Return (x, y) of the center of cell containing provided text 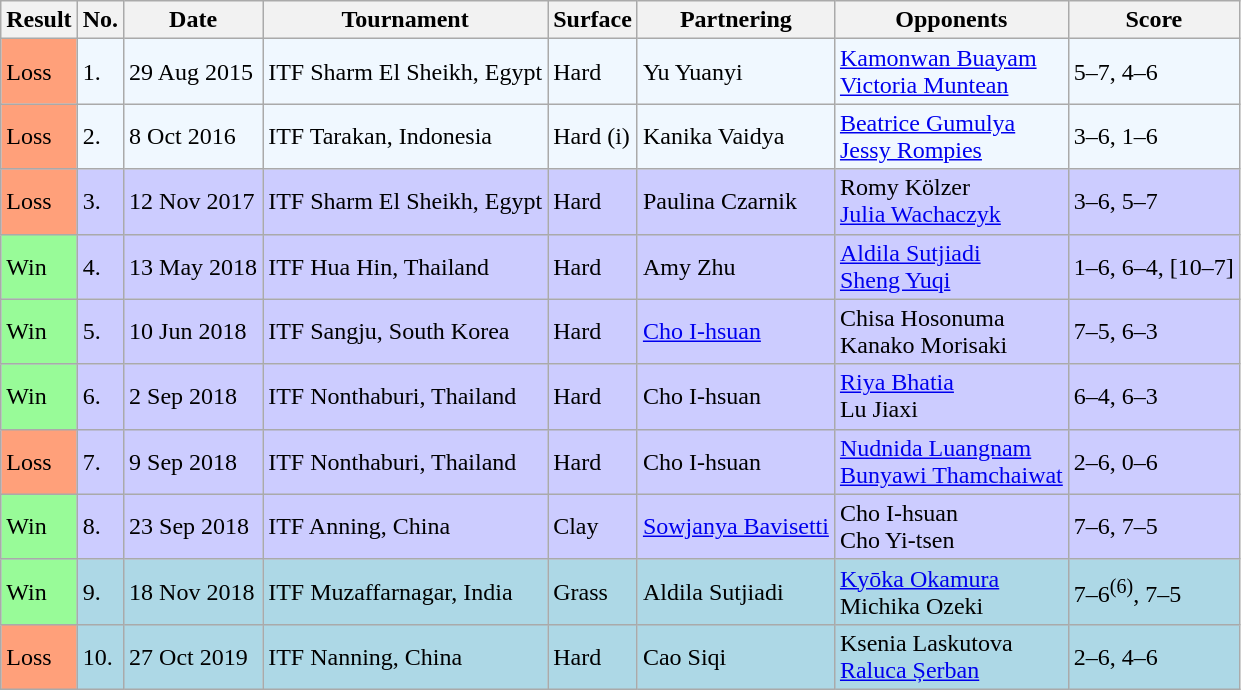
1–6, 6–4, [10–7] (1154, 266)
Chisa Hosonuma Kanako Morisaki (951, 332)
Paulina Czarnik (736, 202)
7. (100, 462)
Grass (593, 592)
4. (100, 266)
Beatrice Gumulya Jessy Rompies (951, 136)
Date (194, 20)
Riya Bhatia Lu Jiaxi (951, 396)
ITF Hua Hin, Thailand (406, 266)
7–5, 6–3 (1154, 332)
Opponents (951, 20)
8. (100, 526)
Surface (593, 20)
5. (100, 332)
6–4, 6–3 (1154, 396)
Clay (593, 526)
1. (100, 72)
8 Oct 2016 (194, 136)
2–6, 0–6 (1154, 462)
Sowjanya Bavisetti (736, 526)
Kyōka Okamura Michika Ozeki (951, 592)
9. (100, 592)
No. (100, 20)
Result (39, 20)
6. (100, 396)
9 Sep 2018 (194, 462)
Amy Zhu (736, 266)
Score (1154, 20)
ITF Sangju, South Korea (406, 332)
3–6, 1–6 (1154, 136)
ITF Muzaffarnagar, India (406, 592)
Aldila Sutjiadi (736, 592)
27 Oct 2019 (194, 656)
13 May 2018 (194, 266)
2–6, 4–6 (1154, 656)
Tournament (406, 20)
2. (100, 136)
ITF Tarakan, Indonesia (406, 136)
7–6(6), 7–5 (1154, 592)
3–6, 5–7 (1154, 202)
29 Aug 2015 (194, 72)
Kamonwan Buayam Victoria Muntean (951, 72)
5–7, 4–6 (1154, 72)
Yu Yuanyi (736, 72)
Nudnida Luangnam Bunyawi Thamchaiwat (951, 462)
18 Nov 2018 (194, 592)
ITF Anning, China (406, 526)
Aldila Sutjiadi Sheng Yuqi (951, 266)
Partnering (736, 20)
Kanika Vaidya (736, 136)
Cho I-hsuan Cho Yi-tsen (951, 526)
10 Jun 2018 (194, 332)
Ksenia Laskutova Raluca Șerban (951, 656)
Romy Kölzer Julia Wachaczyk (951, 202)
7–6, 7–5 (1154, 526)
2 Sep 2018 (194, 396)
3. (100, 202)
10. (100, 656)
23 Sep 2018 (194, 526)
Hard (i) (593, 136)
12 Nov 2017 (194, 202)
Cao Siqi (736, 656)
ITF Nanning, China (406, 656)
